For the text-containing cell, return its midpoint in (X, Y) coordinate format. 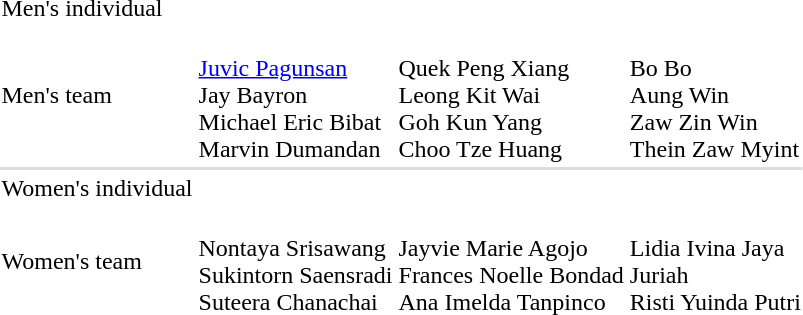
Bo Bo Aung Win Zaw Zin Win Thein Zaw Myint (715, 95)
Women's individual (97, 188)
Men's team (97, 95)
Quek Peng Xiang Leong Kit Wai Goh Kun Yang Choo Tze Huang (511, 95)
Juvic Pagunsan Jay Bayron Michael Eric Bibat Marvin Dumandan (296, 95)
